From the cell containing the given text, extract its center point as [x, y] coordinate. 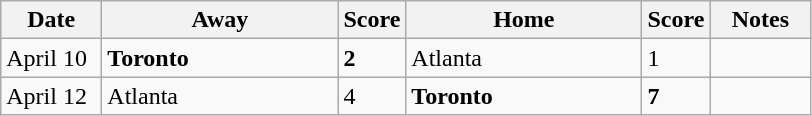
Away [220, 20]
Home [524, 20]
April 12 [52, 96]
1 [676, 58]
April 10 [52, 58]
4 [372, 96]
Notes [760, 20]
2 [372, 58]
7 [676, 96]
Date [52, 20]
